Pinpoint the cell where the given text exists, returning its (x, y) midpoint coordinate. 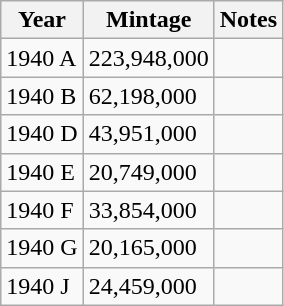
20,749,000 (148, 172)
1940 A (42, 58)
20,165,000 (148, 248)
1940 B (42, 96)
1940 G (42, 248)
Notes (248, 20)
Year (42, 20)
1940 D (42, 134)
1940 E (42, 172)
1940 F (42, 210)
1940 J (42, 286)
24,459,000 (148, 286)
62,198,000 (148, 96)
43,951,000 (148, 134)
Mintage (148, 20)
223,948,000 (148, 58)
33,854,000 (148, 210)
